Detect which cell encompasses the target text, then output its [X, Y] center coordinate. 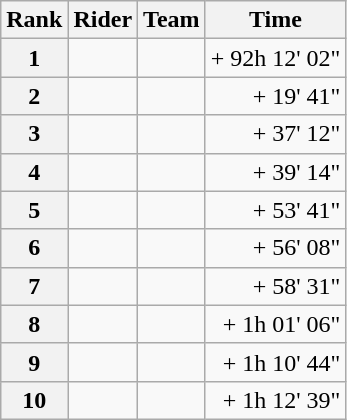
+ 19' 41" [276, 96]
+ 56' 08" [276, 248]
+ 39' 14" [276, 172]
9 [34, 362]
Rank [34, 20]
+ 53' 41" [276, 210]
+ 58' 31" [276, 286]
5 [34, 210]
7 [34, 286]
+ 1h 10' 44" [276, 362]
+ 37' 12" [276, 134]
+ 92h 12' 02" [276, 58]
2 [34, 96]
1 [34, 58]
+ 1h 01' 06" [276, 324]
Time [276, 20]
+ 1h 12' 39" [276, 400]
3 [34, 134]
10 [34, 400]
8 [34, 324]
Team [172, 20]
Rider [103, 20]
4 [34, 172]
6 [34, 248]
